Scan for the cell matching the given text and deliver its [x, y] coordinate at center. 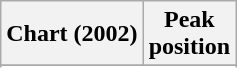
Chart (2002) [72, 34]
Peakposition [189, 34]
